Scan for the cell matching the given text and deliver its (X, Y) coordinate at center. 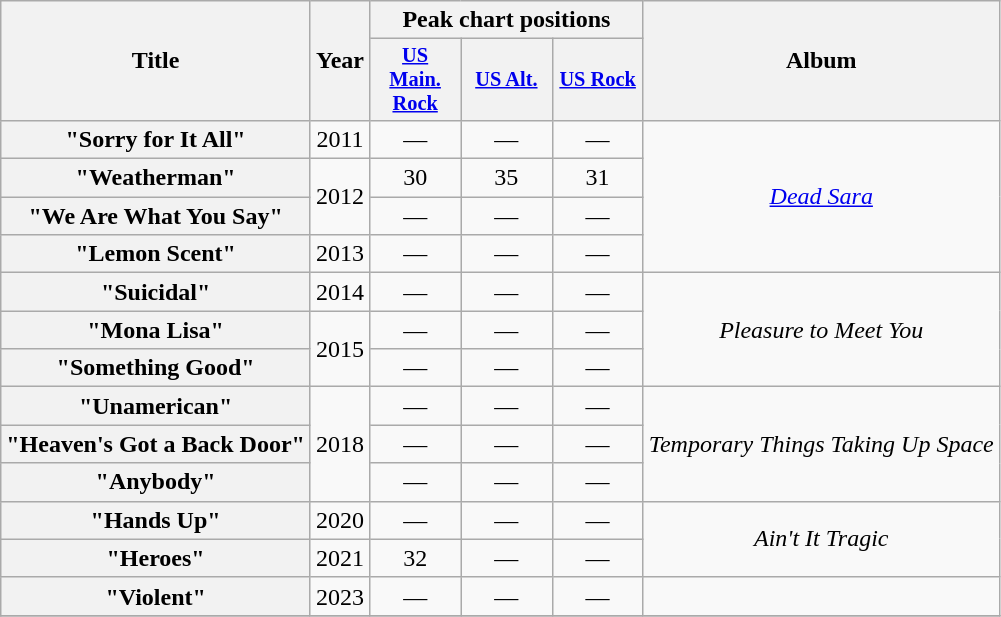
Pleasure to Meet You (821, 330)
Peak chart positions (507, 20)
2011 (340, 139)
Year (340, 61)
Ain't It Tragic (821, 539)
"Something Good" (156, 368)
Dead Sara (821, 196)
35 (506, 178)
"We Are What You Say" (156, 216)
"Heaven's Got a Back Door" (156, 444)
2013 (340, 254)
US Alt. (506, 80)
"Unamerican" (156, 406)
Title (156, 61)
USMain.Rock (416, 80)
2018 (340, 444)
"Violent" (156, 596)
"Anybody" (156, 482)
"Weatherman" (156, 178)
31 (598, 178)
2015 (340, 349)
"Lemon Scent" (156, 254)
US Rock (598, 80)
"Heroes" (156, 558)
30 (416, 178)
"Mona Lisa" (156, 330)
2020 (340, 520)
"Hands Up" (156, 520)
2021 (340, 558)
2012 (340, 197)
"Sorry for It All" (156, 139)
32 (416, 558)
2014 (340, 292)
Temporary Things Taking Up Space (821, 444)
"Suicidal" (156, 292)
Album (821, 61)
2023 (340, 596)
